Output the [x, y] coordinate of the center of the cell containing the given text.  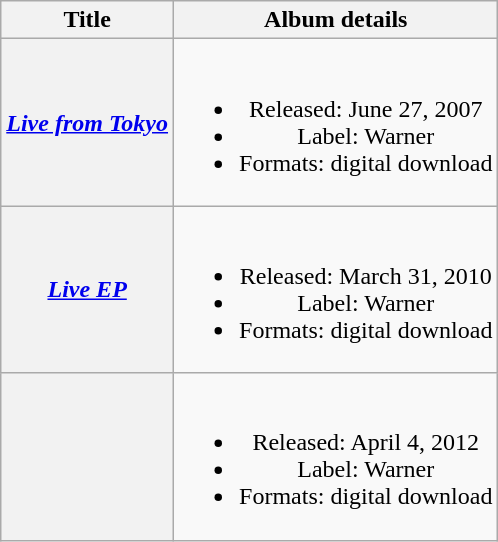
Released: April 4, 2012Label: WarnerFormats: digital download [336, 456]
Title [88, 20]
Released: March 31, 2010Label: WarnerFormats: digital download [336, 290]
Released: June 27, 2007Label: WarnerFormats: digital download [336, 122]
Live EP [88, 290]
Live from Tokyo [88, 122]
Album details [336, 20]
